Detect which cell encompasses the target text, then output its [X, Y] center coordinate. 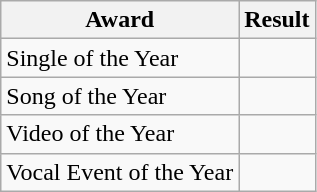
Award [120, 20]
Vocal Event of the Year [120, 172]
Single of the Year [120, 58]
Video of the Year [120, 134]
Result [277, 20]
Song of the Year [120, 96]
